Locate the cell with the specified text and output its (X, Y) center coordinate. 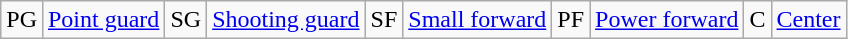
PG (22, 20)
Power forward (667, 20)
Center (808, 20)
C (758, 20)
PF (571, 20)
Point guard (103, 20)
Shooting guard (286, 20)
Small forward (478, 20)
SF (384, 20)
SG (186, 20)
